Find where the given text appears and provide that cell's center as (x, y) coordinate. 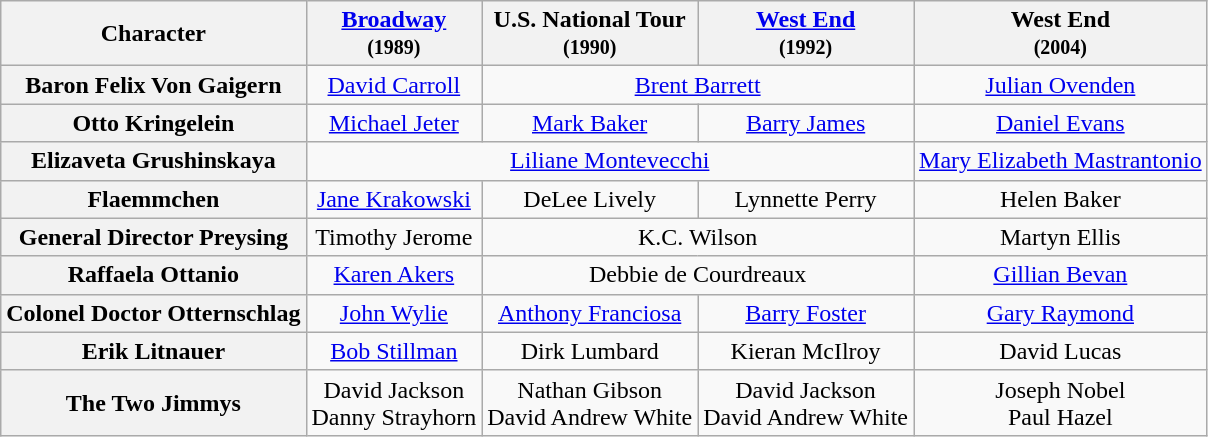
John Wylie (394, 313)
Mary Elizabeth Mastrantonio (1061, 161)
Nathan GibsonDavid Andrew White (590, 402)
West End(1992) (806, 34)
Colonel Doctor Otternschlag (154, 313)
Michael Jeter (394, 123)
David JacksonDanny Strayhorn (394, 402)
Julian Ovenden (1061, 85)
U.S. National Tour(1990) (590, 34)
Anthony Franciosa (590, 313)
Jane Krakowski (394, 199)
Joseph NobelPaul Hazel (1061, 402)
Karen Akers (394, 275)
Timothy Jerome (394, 237)
Character (154, 34)
Otto Kringelein (154, 123)
Bob Stillman (394, 351)
The Two Jimmys (154, 402)
West End(2004) (1061, 34)
David Carroll (394, 85)
Martyn Ellis (1061, 237)
Lynnette Perry (806, 199)
Gary Raymond (1061, 313)
Brent Barrett (698, 85)
Gillian Bevan (1061, 275)
Erik Litnauer (154, 351)
David Lucas (1061, 351)
Barry Foster (806, 313)
Baron Felix Von Gaigern (154, 85)
DeLee Lively (590, 199)
Debbie de Courdreaux (698, 275)
Daniel Evans (1061, 123)
K.C. Wilson (698, 237)
General Director Preysing (154, 237)
Mark Baker (590, 123)
Dirk Lumbard (590, 351)
Broadway(1989) (394, 34)
Barry James (806, 123)
Kieran McIlroy (806, 351)
Flaemmchen (154, 199)
Liliane Montevecchi (610, 161)
David JacksonDavid Andrew White (806, 402)
Helen Baker (1061, 199)
Elizaveta Grushinskaya (154, 161)
Raffaela Ottanio (154, 275)
